Locate the cell with the specified text and output its [X, Y] center coordinate. 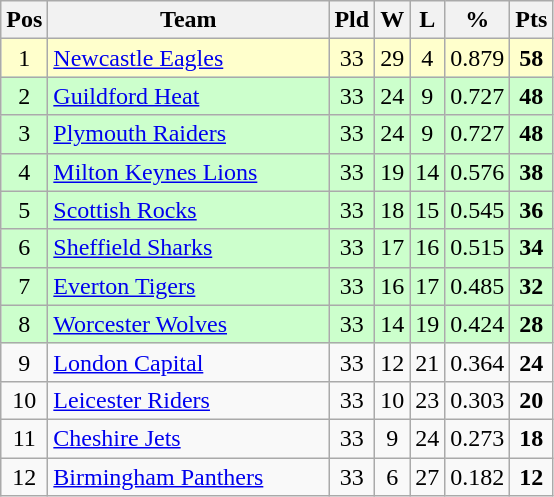
32 [532, 286]
36 [532, 210]
8 [24, 324]
% [478, 20]
Team [188, 20]
34 [532, 248]
0.364 [478, 362]
7 [24, 286]
3 [24, 134]
21 [428, 362]
2 [24, 96]
27 [428, 477]
0.303 [478, 400]
Guildford Heat [188, 96]
15 [428, 210]
Newcastle Eagles [188, 58]
0.424 [478, 324]
London Capital [188, 362]
28 [532, 324]
0.485 [478, 286]
Worcester Wolves [188, 324]
Plymouth Raiders [188, 134]
W [392, 20]
Pld [352, 20]
Pts [532, 20]
Milton Keynes Lions [188, 172]
Scottish Rocks [188, 210]
0.879 [478, 58]
0.545 [478, 210]
Sheffield Sharks [188, 248]
Birmingham Panthers [188, 477]
5 [24, 210]
58 [532, 58]
20 [532, 400]
0.515 [478, 248]
1 [24, 58]
38 [532, 172]
0.273 [478, 438]
Leicester Riders [188, 400]
Pos [24, 20]
29 [392, 58]
0.182 [478, 477]
11 [24, 438]
0.576 [478, 172]
L [428, 20]
23 [428, 400]
Everton Tigers [188, 286]
Cheshire Jets [188, 438]
